Pinpoint the cell where the given text exists, returning its [x, y] midpoint coordinate. 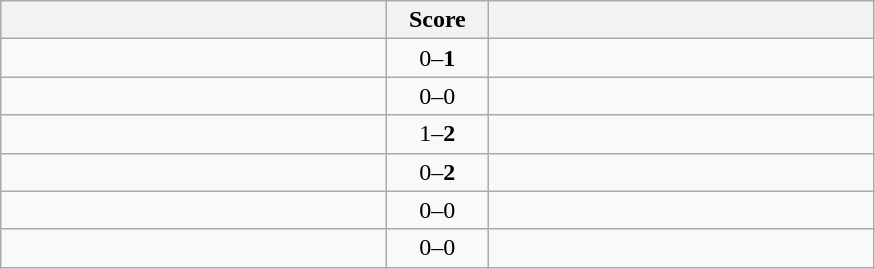
1–2 [438, 134]
0–1 [438, 58]
0–2 [438, 172]
Score [438, 20]
